Find where the given text appears and provide that cell's center as [x, y] coordinate. 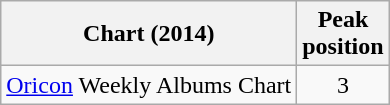
Chart (2014) [149, 34]
3 [343, 85]
Oricon Weekly Albums Chart [149, 85]
Peakposition [343, 34]
